Locate the cell with the specified text and output its [x, y] center coordinate. 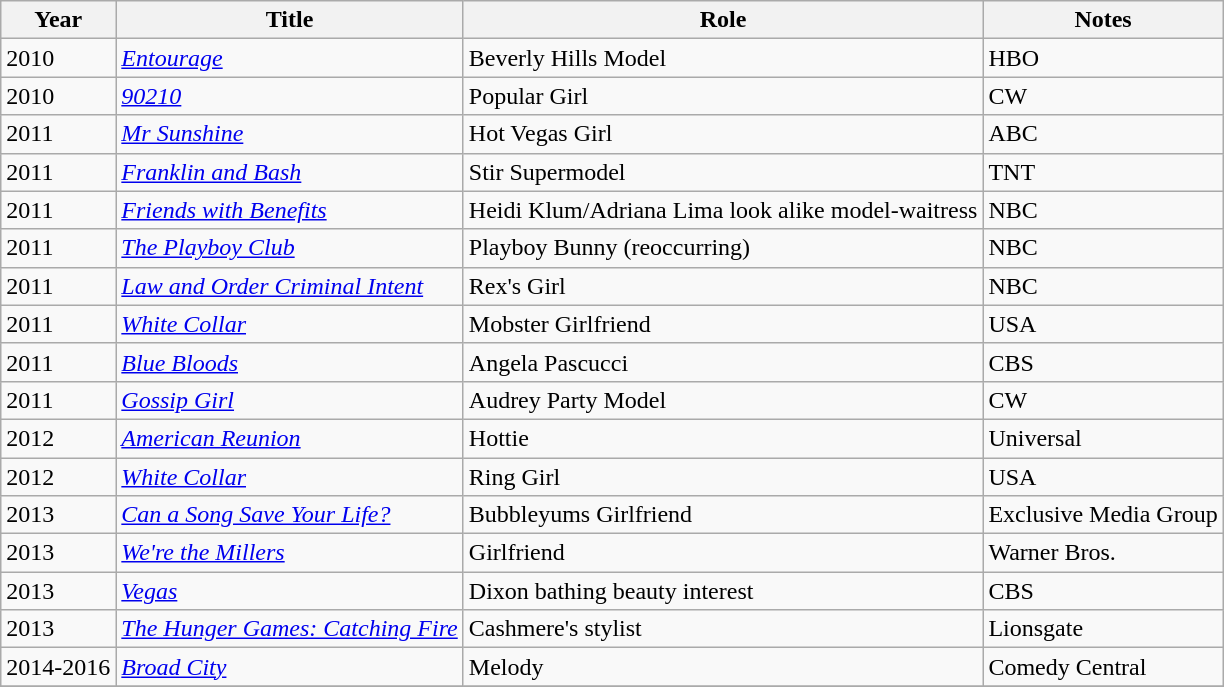
Hot Vegas Girl [723, 134]
Hottie [723, 438]
Exclusive Media Group [1103, 515]
Girlfriend [723, 553]
Broad City [290, 667]
Title [290, 20]
Notes [1103, 20]
We're the Millers [290, 553]
ABC [1103, 134]
Year [58, 20]
Ring Girl [723, 477]
Entourage [290, 58]
Mr Sunshine [290, 134]
Melody [723, 667]
Friends with Benefits [290, 210]
Cashmere's stylist [723, 629]
Beverly Hills Model [723, 58]
The Playboy Club [290, 248]
Franklin and Bash [290, 172]
Gossip Girl [290, 400]
Lionsgate [1103, 629]
American Reunion [290, 438]
Can a Song Save Your Life? [290, 515]
Audrey Party Model [723, 400]
Mobster Girlfriend [723, 324]
Playboy Bunny (reoccurring) [723, 248]
Blue Bloods [290, 362]
Stir Supermodel [723, 172]
Warner Bros. [1103, 553]
Bubbleyums Girlfriend [723, 515]
Popular Girl [723, 96]
The Hunger Games: Catching Fire [290, 629]
90210 [290, 96]
Universal [1103, 438]
Comedy Central [1103, 667]
HBO [1103, 58]
TNT [1103, 172]
Heidi Klum/Adriana Lima look alike model-waitress [723, 210]
2014-2016 [58, 667]
Vegas [290, 591]
Law and Order Criminal Intent [290, 286]
Angela Pascucci [723, 362]
Rex's Girl [723, 286]
Dixon bathing beauty interest [723, 591]
Role [723, 20]
